Output the (X, Y) coordinate of the center of the cell containing the given text.  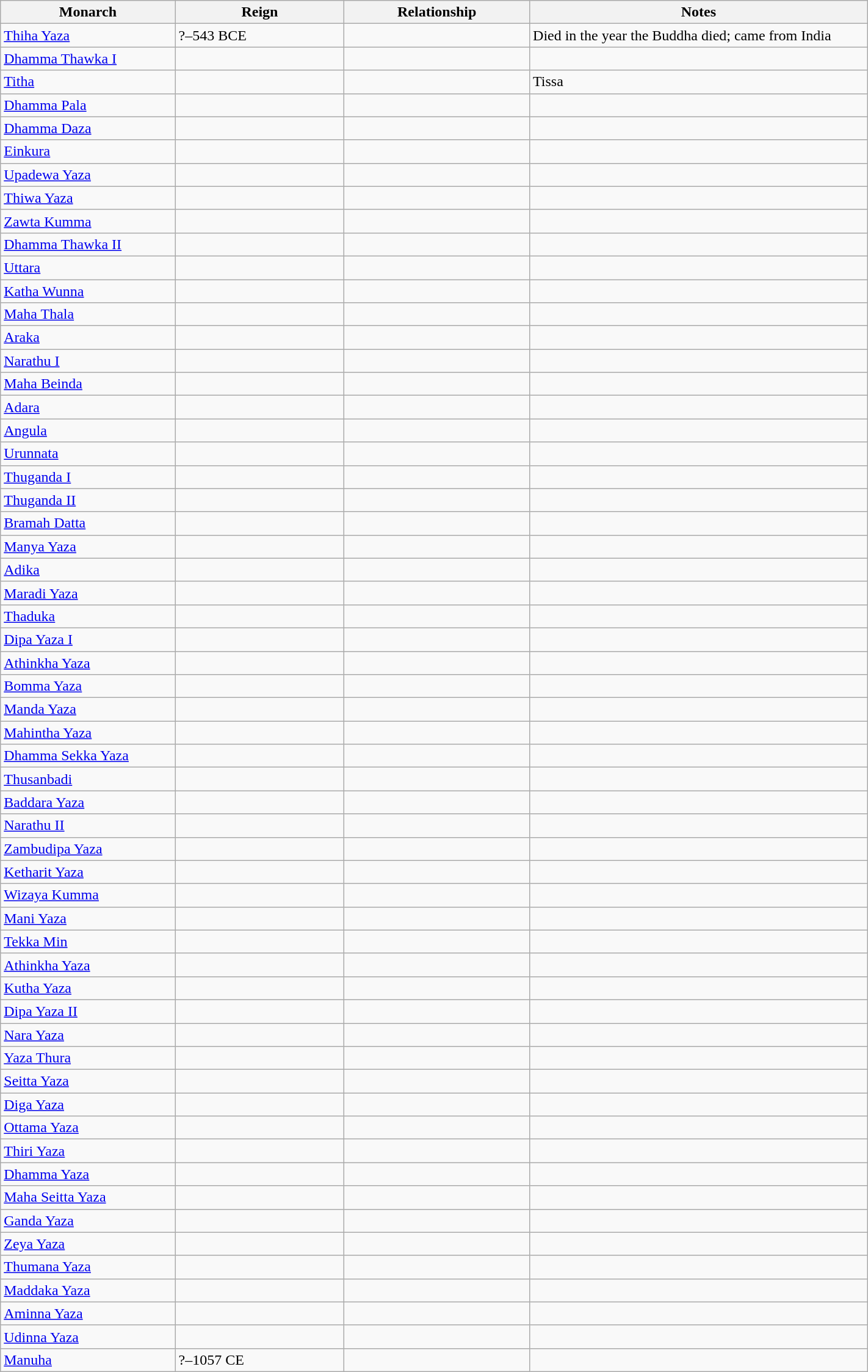
Reign (260, 12)
Katha Wunna (88, 291)
Dhamma Pala (88, 105)
Tissa (699, 82)
Thuganda I (88, 477)
Adara (88, 407)
?–1057 CE (260, 1360)
Yaza Thura (88, 1058)
Dipa Yaza I (88, 639)
Thumana Yaza (88, 1267)
Thiwa Yaza (88, 198)
Ketharit Yaza (88, 872)
Ottama Yaza (88, 1128)
Thiri Yaza (88, 1151)
Thuganda II (88, 500)
Einkura (88, 151)
Tekka Min (88, 942)
Manda Yaza (88, 710)
Adika (88, 570)
Upadewa Yaza (88, 175)
Monarch (88, 12)
Dhamma Daza (88, 128)
Narathu I (88, 361)
Dhamma Sekka Yaza (88, 756)
Wizaya Kumma (88, 895)
Baddara Yaza (88, 802)
Zawta Kumma (88, 221)
Urunnata (88, 454)
Angula (88, 430)
Mani Yaza (88, 918)
Seitta Yaza (88, 1081)
Maha Seitta Yaza (88, 1197)
Notes (699, 12)
Thusanbadi (88, 779)
Udinna Yaza (88, 1337)
Died in the year the Buddha died; came from India (699, 35)
Thaduka (88, 616)
?–543 BCE (260, 35)
Titha (88, 82)
Zambudipa Yaza (88, 849)
Bomma Yaza (88, 686)
Bramah Datta (88, 523)
Diga Yaza (88, 1105)
Dipa Yaza II (88, 1011)
Mahintha Yaza (88, 733)
Dhamma Thawka I (88, 59)
Ganda Yaza (88, 1221)
Dhamma Yaza (88, 1174)
Maddaka Yaza (88, 1290)
Uttara (88, 267)
Relationship (437, 12)
Aminna Yaza (88, 1313)
Nara Yaza (88, 1035)
Thiha Yaza (88, 35)
Maradi Yaza (88, 593)
Dhamma Thawka II (88, 244)
Manuha (88, 1360)
Maha Thala (88, 314)
Araka (88, 338)
Maha Beinda (88, 384)
Manya Yaza (88, 546)
Zeya Yaza (88, 1244)
Narathu II (88, 826)
Kutha Yaza (88, 988)
